Return (x, y) of the center of cell containing provided text 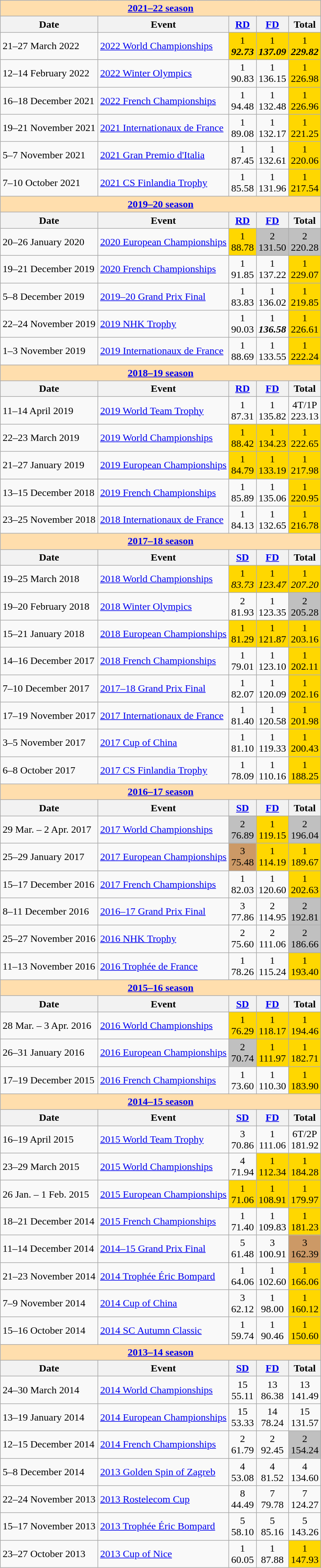
2017–18 Grand Prix Final (163, 688)
1 119.33 (273, 743)
1 137.09 (273, 46)
1 118.17 (273, 1025)
1–3 November 2019 (49, 351)
1 220.95 (305, 492)
2021 CS Finlandia Trophy (163, 182)
1 135.82 (273, 411)
1 81.29 (243, 633)
1 123.47 (273, 579)
5 143.26 (305, 1527)
2 70.74 (243, 1052)
15 131.57 (305, 1417)
15 55.11 (243, 1390)
2022 Winter Olympics (163, 73)
3 100.91 (273, 1249)
1 131.96 (273, 182)
1 115.24 (273, 966)
2015 World Team Trophy (163, 1140)
5 85.16 (273, 1527)
1 222.24 (305, 351)
1 120.60 (273, 884)
2021–22 season (161, 8)
3 62.12 (243, 1303)
17–19 November 2017 (49, 716)
21–27 March 2022 (49, 46)
13–15 December 2018 (49, 492)
18–21 December 2014 (49, 1221)
1 78.26 (243, 966)
22–24 November 2013 (49, 1499)
1 92.73 (243, 46)
1 133.19 (273, 465)
1 120.09 (273, 688)
1 110.16 (273, 770)
2019 World Team Trophy (163, 411)
2013 Rostelecom Cup (163, 1499)
1 85.89 (243, 492)
4 81.52 (273, 1471)
11–14 December 2014 (49, 1249)
1 120.58 (273, 716)
2 92.45 (273, 1445)
29 Mar. – 2 Apr. 2017 (49, 830)
2014–15 Grand Prix Final (163, 1249)
2 114.95 (273, 911)
1 110.30 (273, 1080)
4 53.08 (243, 1471)
1 132.17 (273, 128)
15 53.33 (243, 1417)
1 133.55 (273, 351)
1 71.06 (243, 1194)
11–14 April 2019 (49, 411)
1 229.82 (305, 46)
2014 Cup of China (163, 1303)
1 147.93 (305, 1554)
2019–20 Grand Prix Final (163, 296)
1 90.46 (273, 1330)
2 154.24 (305, 1445)
1 217.98 (305, 465)
24–30 March 2014 (49, 1390)
2014–15 season (161, 1102)
2013 Trophée Éric Bompard (163, 1527)
2016 NHK Trophy (163, 939)
1 76.29 (243, 1025)
2017 CS Finlandia Trophy (163, 770)
1 150.60 (305, 1330)
4T/1P 223.13 (305, 411)
1 132.48 (273, 101)
2 131.50 (273, 242)
2015–16 season (161, 988)
2016 Trophée de France (163, 966)
25–29 January 2017 (49, 857)
13–19 January 2014 (49, 1417)
1 84.79 (243, 465)
2018 Winter Olympics (163, 606)
1 88.69 (243, 351)
1 83.73 (243, 579)
11–13 November 2016 (49, 966)
2 76.89 (243, 830)
2 186.66 (305, 939)
1 90.03 (243, 324)
2019 French Championships (163, 492)
1 179.97 (305, 1194)
1 83.83 (243, 296)
1 136.15 (273, 73)
8 44.49 (243, 1499)
2019 World Championships (163, 438)
15–16 October 2014 (49, 1330)
2 61.79 (243, 1445)
1 98.00 (273, 1303)
23–27 October 2013 (49, 1554)
1 89.08 (243, 128)
2017 European Championships (163, 857)
2022 World Championships (163, 46)
2014 Trophée Éric Bompard (163, 1276)
3 77.86 (243, 911)
1 160.12 (305, 1303)
1 123.35 (273, 606)
1 207.20 (305, 579)
2021 Internationaux de France (163, 128)
1 82.03 (243, 884)
1 202.11 (305, 661)
6T/2P 181.92 (305, 1140)
1 87.88 (273, 1554)
4 71.94 (243, 1167)
2016–17 Grand Prix Final (163, 911)
2018 French Championships (163, 661)
5–7 November 2021 (49, 155)
1 111.06 (273, 1140)
13 141.49 (305, 1390)
2018 European Championships (163, 633)
1 181.23 (305, 1221)
2014 SC Autumn Classic (163, 1330)
4 134.60 (305, 1471)
3 75.48 (243, 857)
28 Mar. – 3 Apr. 2016 (49, 1025)
2017 Cup of China (163, 743)
1 79.01 (243, 661)
2016 World Championships (163, 1025)
2022 French Championships (163, 101)
2 220.28 (305, 242)
15–17 November 2013 (49, 1527)
1 102.60 (273, 1276)
14 78.24 (273, 1417)
2013–14 season (161, 1352)
6–8 October 2017 (49, 770)
2020 French Championships (163, 269)
2016 European Championships (163, 1052)
1 109.83 (273, 1221)
1 114.19 (273, 857)
25–27 November 2016 (49, 939)
1 87.45 (243, 155)
1 82.07 (243, 688)
21–27 January 2019 (49, 465)
1 108.91 (273, 1194)
2020 European Championships (163, 242)
1 202.63 (305, 884)
23–25 November 2018 (49, 520)
1 182.71 (305, 1052)
2017 Internationaux de France (163, 716)
1 84.13 (243, 520)
12–14 February 2022 (49, 73)
1 121.87 (273, 633)
1 201.98 (305, 716)
1 219.85 (305, 296)
20–26 January 2020 (49, 242)
1 132.65 (273, 520)
1 226.96 (305, 101)
1 112.34 (273, 1167)
1 78.09 (243, 770)
14–16 December 2017 (49, 661)
3–5 November 2017 (49, 743)
1 73.60 (243, 1080)
19–20 February 2018 (49, 606)
5–8 December 2019 (49, 296)
2 192.81 (305, 911)
2018–19 season (161, 373)
15–17 December 2016 (49, 884)
2 111.06 (273, 939)
1 119.15 (273, 830)
26–31 January 2016 (49, 1052)
1 88.42 (243, 438)
1 202.16 (305, 688)
2015 French Championships (163, 1221)
2019 NHK Trophy (163, 324)
2 196.04 (305, 830)
1 188.25 (305, 770)
2 81.93 (243, 606)
1 85.58 (243, 182)
16–18 December 2021 (49, 101)
21–23 November 2014 (49, 1276)
1 229.07 (305, 269)
2013 Golden Spin of Zagreb (163, 1471)
1 111.97 (273, 1052)
1 123.10 (273, 661)
2014 European Championships (163, 1417)
1 189.67 (305, 857)
1 200.43 (305, 743)
1 183.90 (305, 1080)
5–8 December 2014 (49, 1471)
3 70.86 (243, 1140)
1 194.46 (305, 1025)
1 217.54 (305, 182)
26 Jan. – 1 Feb. 2015 (49, 1194)
1 88.78 (243, 242)
2017 French Championships (163, 884)
2016 French Championships (163, 1080)
5 61.48 (243, 1249)
1 203.16 (305, 633)
3 162.39 (305, 1249)
22–23 March 2019 (49, 438)
12–15 December 2014 (49, 1445)
1 222.65 (305, 438)
19–21 December 2019 (49, 269)
1 136.58 (273, 324)
1 59.74 (243, 1330)
7 124.27 (305, 1499)
22–24 November 2019 (49, 324)
1 226.98 (305, 73)
1 87.31 (243, 411)
2019–20 season (161, 204)
1 71.40 (243, 1221)
7 79.78 (273, 1499)
1 226.61 (305, 324)
2016–17 season (161, 792)
13 86.38 (273, 1390)
2018 World Championships (163, 579)
1 90.83 (243, 73)
2019 European Championships (163, 465)
19–25 March 2018 (49, 579)
1 132.61 (273, 155)
1 136.02 (273, 296)
5 58.10 (243, 1527)
2015 European Championships (163, 1194)
7–10 October 2021 (49, 182)
15–21 January 2018 (49, 633)
1 81.40 (243, 716)
2017–18 season (161, 541)
1 91.85 (243, 269)
2021 Gran Premio d'Italia (163, 155)
2014 World Championships (163, 1390)
23–29 March 2015 (49, 1167)
1 81.10 (243, 743)
17–19 December 2015 (49, 1080)
2 75.60 (243, 939)
19–21 November 2021 (49, 128)
1 193.40 (305, 966)
1 184.28 (305, 1167)
16–19 April 2015 (49, 1140)
1 221.25 (305, 128)
1 166.06 (305, 1276)
1 216.78 (305, 520)
1 137.22 (273, 269)
7–9 November 2014 (49, 1303)
2019 Internationaux de France (163, 351)
2 205.28 (305, 606)
7–10 December 2017 (49, 688)
1 135.06 (273, 492)
1 60.05 (243, 1554)
2015 World Championships (163, 1167)
1 134.23 (273, 438)
2017 World Championships (163, 830)
2013 Cup of Nice (163, 1554)
1 220.06 (305, 155)
8–11 December 2016 (49, 911)
1 94.48 (243, 101)
1 64.06 (243, 1276)
2014 French Championships (163, 1445)
2018 Internationaux de France (163, 520)
